Return (x, y) of the center of cell containing provided text 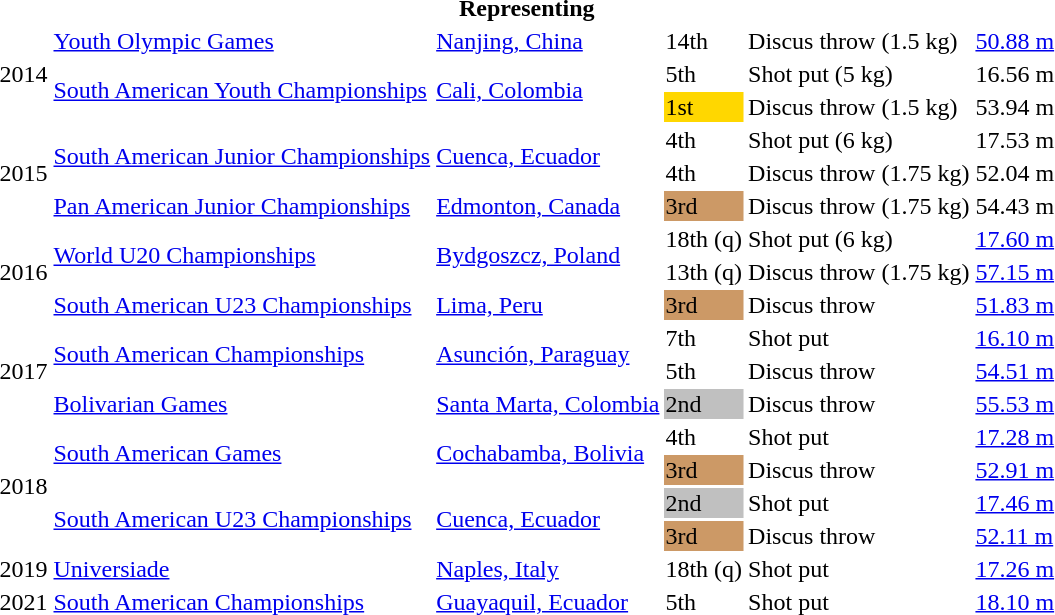
Nanjing, China (548, 41)
Bydgoszcz, Poland (548, 256)
World U20 Championships (242, 256)
1st (704, 107)
7th (704, 338)
South American Youth Championships (242, 90)
Youth Olympic Games (242, 41)
Lima, Peru (548, 305)
Asunción, Paraguay (548, 354)
Santa Marta, Colombia (548, 404)
Shot put (5 kg) (859, 74)
Naples, Italy (548, 569)
South American Junior Championships (242, 156)
Cali, Colombia (548, 90)
Pan American Junior Championships (242, 206)
Bolivarian Games (242, 404)
South American Games (242, 454)
13th (q) (704, 272)
South American Championships (242, 354)
Edmonton, Canada (548, 206)
14th (704, 41)
Universiade (242, 569)
Cochabamba, Bolivia (548, 454)
